Extract the [X, Y] coordinate from the center of the cell holding the provided text.  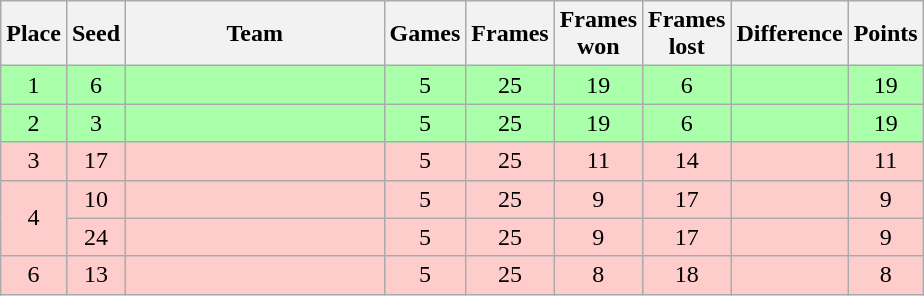
Games [425, 34]
Difference [790, 34]
1 [34, 85]
Points [886, 34]
Team [256, 34]
Place [34, 34]
24 [96, 237]
Frames [510, 34]
13 [96, 275]
14 [687, 161]
4 [34, 218]
Seed [96, 34]
Frames won [598, 34]
Frames lost [687, 34]
10 [96, 199]
18 [687, 275]
2 [34, 123]
